Search for the cell housing the specified text and yield its [X, Y] center coordinate. 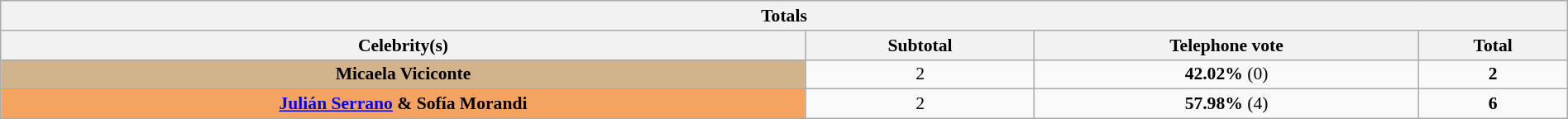
57.98% (4) [1226, 104]
Total [1493, 45]
Micaela Viciconte [404, 74]
Julián Serrano & Sofía Morandi [404, 104]
6 [1493, 104]
Totals [784, 16]
42.02% (0) [1226, 74]
Telephone vote [1226, 45]
Celebrity(s) [404, 45]
Subtotal [920, 45]
